Return [X, Y] of the center of cell containing provided text 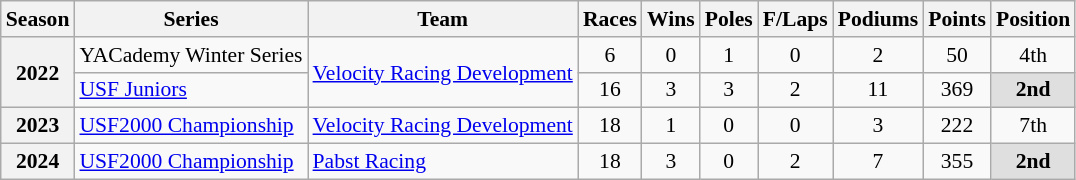
7 [878, 162]
2023 [38, 126]
2022 [38, 72]
2024 [38, 162]
6 [610, 55]
Season [38, 19]
7th [1033, 126]
Podiums [878, 19]
Races [610, 19]
16 [610, 90]
Wins [671, 19]
4th [1033, 55]
11 [878, 90]
F/Laps [796, 19]
50 [957, 55]
Team [443, 19]
355 [957, 162]
Poles [729, 19]
YACademy Winter Series [190, 55]
Points [957, 19]
Position [1033, 19]
222 [957, 126]
USF Juniors [190, 90]
369 [957, 90]
Pabst Racing [443, 162]
Series [190, 19]
